Return the (X, Y) coordinate for the center point of the cell that contains the specified text.  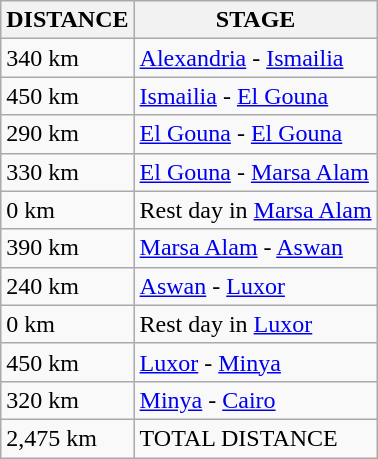
Marsa Alam - Aswan (256, 248)
El Gouna - El Gouna (256, 134)
Luxor - Minya (256, 362)
DISTANCE (68, 20)
2,475 km (68, 438)
Rest day in Marsa Alam (256, 210)
El Gouna - Marsa Alam (256, 172)
390 km (68, 248)
330 km (68, 172)
290 km (68, 134)
Aswan - Luxor (256, 286)
Minya - Cairo (256, 400)
320 km (68, 400)
340 km (68, 58)
Alexandria - Ismailia (256, 58)
STAGE (256, 20)
Ismailia - El Gouna (256, 96)
Rest day in Luxor (256, 324)
TOTAL DISTANCE (256, 438)
240 km (68, 286)
